Determine the [x, y] coordinate at the center of the cell enclosing the given text.  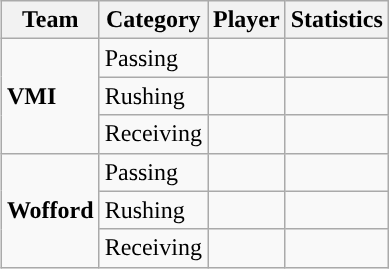
Statistics [336, 20]
Team [50, 20]
VMI [50, 96]
Player [247, 20]
Category [153, 20]
Wofford [50, 210]
